For the text-containing cell, return its midpoint in (x, y) coordinate format. 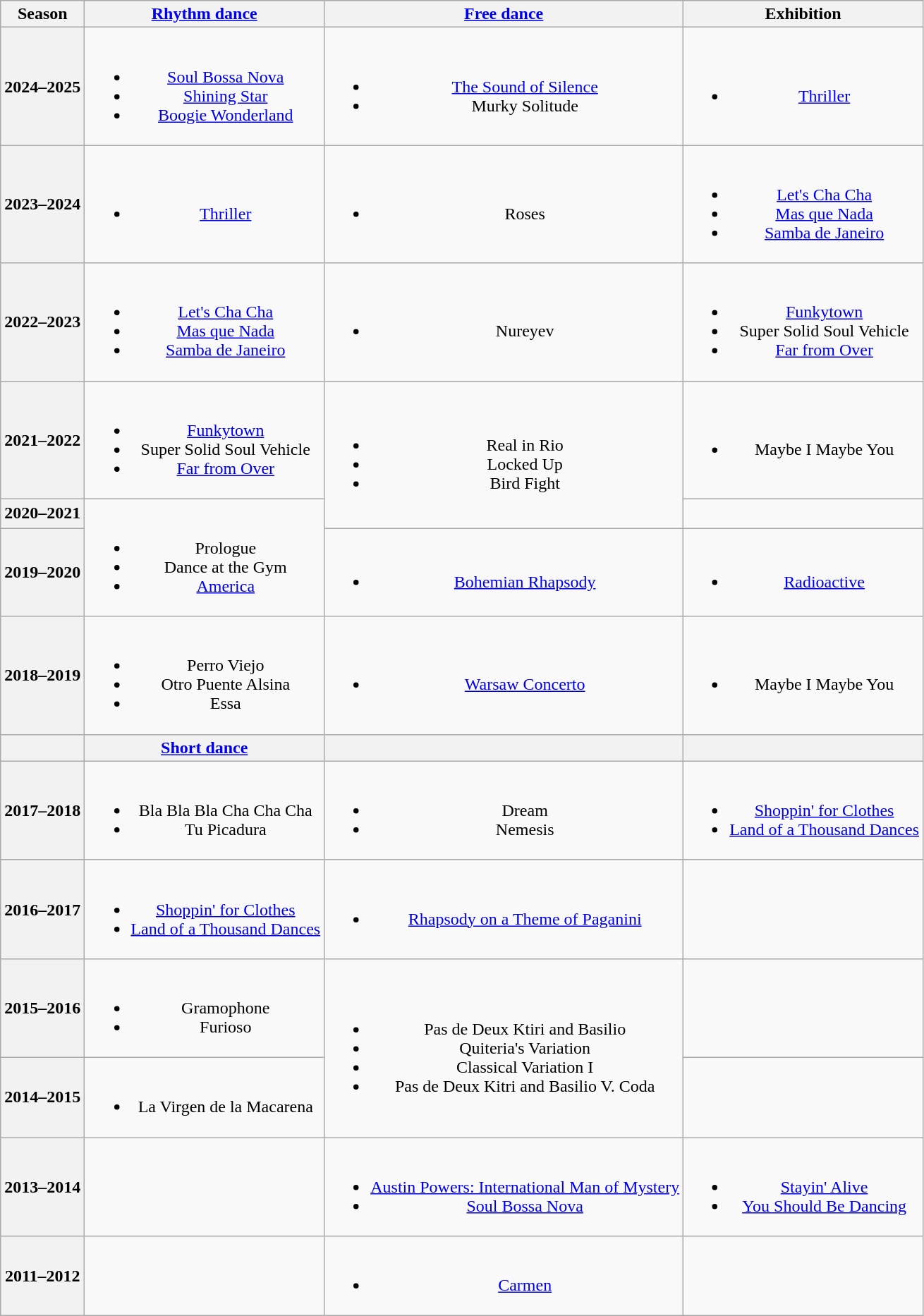
Exhibition (803, 14)
2018–2019 (42, 676)
Real in RioLocked UpBird Fight (504, 454)
2013–2014 (42, 1186)
2020–2021 (42, 513)
Rhythm dance (205, 14)
2022–2023 (42, 322)
2023–2024 (42, 205)
Warsaw Concerto (504, 676)
Stayin' AliveYou Should Be Dancing (803, 1186)
Radioactive (803, 573)
2024–2025 (42, 86)
2015–2016 (42, 1008)
Soul Bossa Nova Shining Star Boogie Wonderland (205, 86)
Bla Bla Bla Cha Cha Cha Tu Picadura (205, 810)
2017–2018 (42, 810)
Nureyev (504, 322)
Free dance (504, 14)
Roses (504, 205)
La Virgen de la Macarena (205, 1097)
Prologue Dance at the Gym America (205, 557)
Short dance (205, 748)
2014–2015 (42, 1097)
2016–2017 (42, 909)
Season (42, 14)
2021–2022 (42, 440)
Perro Viejo Otro Puente Alsina Essa (205, 676)
Rhapsody on a Theme of Paganini (504, 909)
Pas de Deux Ktiri and BasilioQuiteria's VariationClassical Variation IPas de Deux Kitri and Basilio V. Coda (504, 1048)
The Sound of Silence Murky Solitude (504, 86)
2011–2012 (42, 1277)
Austin Powers: International Man of Mystery Soul Bossa Nova (504, 1186)
2019–2020 (42, 573)
Dream Nemesis (504, 810)
Bohemian Rhapsody (504, 573)
Carmen (504, 1277)
Gramophone Furioso (205, 1008)
